Output the [X, Y] coordinate of the center of the cell containing the given text.  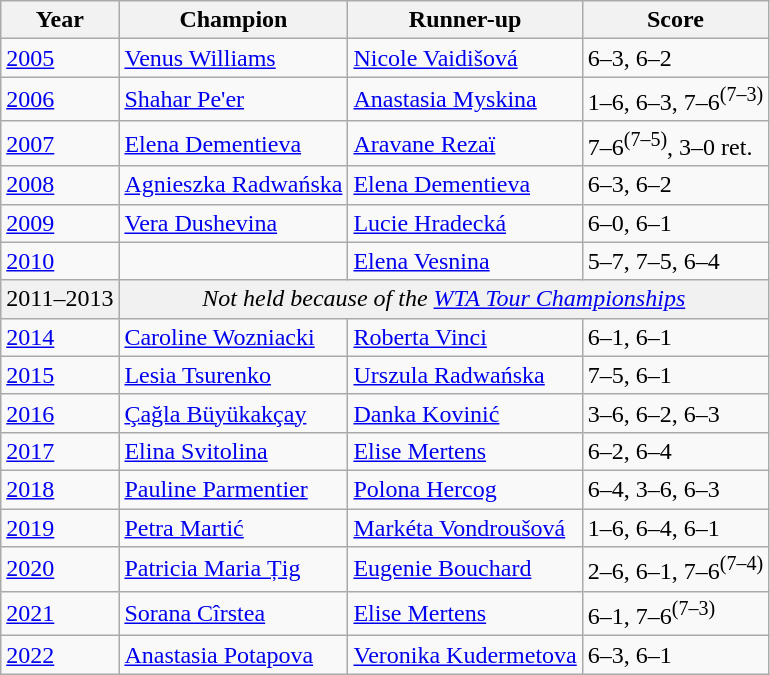
1–6, 6–3, 7–6(7–3) [675, 100]
1–6, 6–4, 6–1 [675, 528]
6–0, 6–1 [675, 223]
Lucie Hradecká [465, 223]
Petra Martić [234, 528]
Pauline Parmentier [234, 489]
Vera Dushevina [234, 223]
6–1, 7–6(7–3) [675, 614]
2020 [60, 570]
Champion [234, 20]
Year [60, 20]
2014 [60, 337]
Çağla Büyükakçay [234, 413]
2022 [60, 655]
6–3, 6–1 [675, 655]
Nicole Vaidišová [465, 58]
6–1, 6–1 [675, 337]
2019 [60, 528]
Patricia Maria Țig [234, 570]
Not held because of the WTA Tour Championships [444, 299]
Danka Kovinić [465, 413]
Anastasia Potapova [234, 655]
2006 [60, 100]
5–7, 7–5, 6–4 [675, 261]
Urszula Radwańska [465, 375]
3–6, 6–2, 6–3 [675, 413]
Runner-up [465, 20]
Agnieszka Radwańska [234, 185]
Lesia Tsurenko [234, 375]
2008 [60, 185]
Caroline Wozniacki [234, 337]
Anastasia Myskina [465, 100]
Shahar Pe'er [234, 100]
Score [675, 20]
2016 [60, 413]
2018 [60, 489]
Eugenie Bouchard [465, 570]
Markéta Vondroušová [465, 528]
2005 [60, 58]
2–6, 6–1, 7–6(7–4) [675, 570]
Elina Svitolina [234, 451]
2015 [60, 375]
Polona Hercog [465, 489]
2021 [60, 614]
2011–2013 [60, 299]
6–2, 6–4 [675, 451]
Sorana Cîrstea [234, 614]
6–4, 3–6, 6–3 [675, 489]
Aravane Rezaï [465, 144]
7–5, 6–1 [675, 375]
2010 [60, 261]
Elena Vesnina [465, 261]
2017 [60, 451]
Roberta Vinci [465, 337]
2009 [60, 223]
Venus Williams [234, 58]
Veronika Kudermetova [465, 655]
7–6(7–5), 3–0 ret. [675, 144]
2007 [60, 144]
